From the cell containing the given text, extract its center point as (X, Y) coordinate. 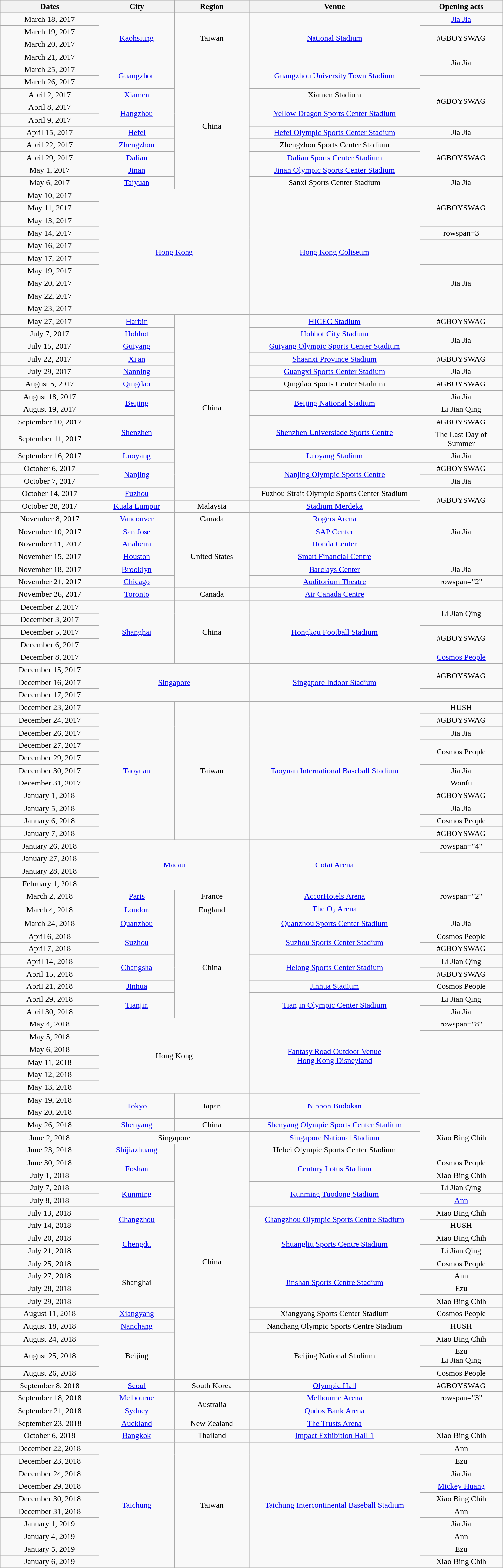
December 31, 2017 (50, 783)
Taiyuan (137, 183)
December 29, 2017 (50, 758)
Opening acts (461, 7)
February 1, 2018 (50, 884)
May 22, 2017 (50, 296)
May 19, 2018 (50, 1100)
Fuzhou Strait Olympic Sports Center Stadium (335, 494)
Yellow Dragon Sports Center Stadium (335, 113)
Melbourne (137, 1398)
December 16, 2017 (50, 682)
July 7, 2018 (50, 1188)
Quanzhou Sports Center Stadium (335, 924)
May 6, 2018 (50, 1049)
January 6, 2018 (50, 821)
September 16, 2017 (50, 456)
Shenzhen Universiade Sports Centre (335, 432)
August 26, 2018 (50, 1373)
Xiamen Stadium (335, 95)
December 22, 2018 (50, 1448)
Auditorium Theatre (335, 582)
December 29, 2018 (50, 1486)
The O2 Arena (335, 910)
May 12, 2018 (50, 1074)
Anaheim (137, 544)
San Jose (137, 531)
July 1, 2018 (50, 1175)
Xi'an (137, 359)
March 2, 2018 (50, 896)
March 26, 2017 (50, 82)
Fantasy Road Outdoor VenueHong Kong Disneyland (335, 1056)
December 27, 2017 (50, 745)
July 22, 2017 (50, 359)
rowspan="3" (461, 1398)
December 26, 2017 (50, 733)
October 6, 2017 (50, 468)
Vancouver (137, 519)
May 1, 2017 (50, 170)
Shenzhen (137, 432)
City (137, 7)
Shaanxi Province Stadium (335, 359)
November 21, 2017 (50, 582)
July 15, 2017 (50, 346)
Hebei Olympic Sports Center Stadium (335, 1150)
Xiamen (137, 95)
January 5, 2019 (50, 1549)
April 9, 2017 (50, 120)
December 15, 2017 (50, 670)
Helong Sports Center Stadium (335, 968)
France (212, 896)
August 24, 2018 (50, 1339)
New Zealand (212, 1423)
United States (212, 556)
Kunming (137, 1194)
June 23, 2018 (50, 1150)
Qingdao Sports Center Stadium (335, 384)
January 5, 2018 (50, 808)
Hong Kong Coliseum (335, 252)
Guiyang Olympic Sports Center Stadium (335, 346)
May 6, 2017 (50, 183)
Shuangliu Sports Centre Stadium (335, 1244)
Shenyang (137, 1125)
Stadium Merdeka (335, 506)
January 4, 2019 (50, 1537)
Singapore Indoor Stadium (335, 682)
Dates (50, 7)
Suzhou (137, 943)
Guangzhou University Town Stadium (335, 76)
Japan (212, 1106)
Melbourne Arena (335, 1398)
Wonfu (461, 783)
The Last Day of Summer (461, 439)
September 21, 2018 (50, 1411)
May 23, 2017 (50, 308)
Region (212, 7)
Quanzhou (137, 924)
July 13, 2018 (50, 1213)
Shenyang Olympic Sports Center Stadium (335, 1125)
Rogers Arena (335, 519)
May 26, 2018 (50, 1125)
Houston (137, 556)
Bangkok (137, 1436)
The Trusts Arena (335, 1423)
EzuLi Jian Qing (461, 1356)
May 27, 2017 (50, 321)
Sydney (137, 1411)
Auckland (137, 1423)
Taichung (137, 1505)
January 28, 2018 (50, 871)
Qingdao (137, 384)
Nanning (137, 372)
Kunming Tuodong Stadium (335, 1194)
December 8, 2017 (50, 657)
January 1, 2018 (50, 796)
May 20, 2018 (50, 1112)
Australia (212, 1404)
July 28, 2018 (50, 1288)
December 23, 2018 (50, 1461)
Kuala Lumpur (137, 506)
Jinan (137, 170)
Hefei Olympic Sports Center Stadium (335, 132)
December 24, 2017 (50, 720)
December 17, 2017 (50, 695)
SAP Center (335, 531)
November 15, 2017 (50, 556)
March 20, 2017 (50, 44)
Nanchang Olympic Sports Centre Stadium (335, 1326)
June 30, 2018 (50, 1163)
Luoyang (137, 456)
March 18, 2017 (50, 19)
Tokyo (137, 1106)
May 20, 2017 (50, 283)
Dalian Sports Center Stadium (335, 158)
AccorHotels Arena (335, 896)
April 29, 2018 (50, 999)
Dalian (137, 158)
Century Lotus Stadium (335, 1169)
Fuzhou (137, 494)
Olympic Hall (335, 1386)
July 27, 2018 (50, 1276)
Zhengzhou Sports Center Stadium (335, 145)
May 11, 2017 (50, 208)
Guangzhou (137, 76)
Xiangyang (137, 1313)
November 18, 2017 (50, 569)
Hefei (137, 132)
July 14, 2018 (50, 1226)
April 15, 2017 (50, 132)
April 6, 2018 (50, 936)
September 18, 2018 (50, 1398)
April 29, 2017 (50, 158)
May 13, 2018 (50, 1087)
Changsha (137, 968)
March 19, 2017 (50, 32)
National Stadium (335, 38)
November 8, 2017 (50, 519)
April 22, 2017 (50, 145)
Jinhua Stadium (335, 986)
Changzhou (137, 1219)
April 30, 2018 (50, 1012)
Chengdu (137, 1244)
May 4, 2018 (50, 1024)
October 7, 2017 (50, 481)
Thailand (212, 1436)
April 7, 2018 (50, 949)
December 30, 2018 (50, 1499)
Shijiazhuang (137, 1150)
July 21, 2018 (50, 1251)
December 6, 2017 (50, 645)
July 7, 2017 (50, 334)
October 6, 2018 (50, 1436)
Nanchang (137, 1326)
Hohhot City Stadium (335, 334)
November 26, 2017 (50, 594)
Tianjin (137, 1005)
September 23, 2018 (50, 1423)
Air Canada Centre (335, 594)
August 11, 2018 (50, 1313)
March 21, 2017 (50, 57)
October 14, 2017 (50, 494)
December 24, 2018 (50, 1473)
Tianjin Olympic Center Stadium (335, 1005)
South Korea (212, 1386)
May 5, 2018 (50, 1037)
Sanxi Sports Center Stadium (335, 183)
Luoyang Stadium (335, 456)
England (212, 910)
Barclays Center (335, 569)
Xiangyang Sports Center Stadium (335, 1313)
January 27, 2018 (50, 859)
August 18, 2018 (50, 1326)
Jinhua (137, 986)
Jinshan Sports Centre Stadium (335, 1282)
December 3, 2017 (50, 620)
Harbin (137, 321)
March 25, 2017 (50, 69)
September 10, 2017 (50, 422)
Macau (174, 865)
Suzhou Sports Center Stadium (335, 943)
August 25, 2018 (50, 1356)
Toronto (137, 594)
September 11, 2017 (50, 439)
January 1, 2019 (50, 1524)
Hangzhou (137, 113)
December 31, 2018 (50, 1511)
rowspan="8" (461, 1024)
June 2, 2018 (50, 1138)
July 8, 2018 (50, 1200)
May 13, 2017 (50, 221)
Cotai Arena (335, 865)
Nippon Budokan (335, 1106)
April 21, 2018 (50, 986)
December 5, 2017 (50, 632)
December 30, 2017 (50, 771)
May 10, 2017 (50, 195)
May 17, 2017 (50, 258)
January 26, 2018 (50, 846)
Hongkou Football Stadium (335, 632)
November 10, 2017 (50, 531)
Zhengzhou (137, 145)
Guiyang (137, 346)
Venue (335, 7)
July 29, 2018 (50, 1301)
April 15, 2018 (50, 974)
Changzhou Olympic Sports Centre Stadium (335, 1219)
July 25, 2018 (50, 1263)
Honda Center (335, 544)
rowspan="4" (461, 846)
August 18, 2017 (50, 397)
rowspan=3 (461, 233)
December 2, 2017 (50, 607)
Nanjing Olympic Sports Centre (335, 475)
Paris (137, 896)
Kaohsiung (137, 38)
April 2, 2017 (50, 95)
Hohhot (137, 334)
Nanjing (137, 475)
March 4, 2018 (50, 910)
Brooklyn (137, 569)
Seoul (137, 1386)
Chicago (137, 582)
April 8, 2017 (50, 107)
November 11, 2017 (50, 544)
HICEC Stadium (335, 321)
August 5, 2017 (50, 384)
Smart Financial Centre (335, 556)
July 29, 2017 (50, 372)
May 14, 2017 (50, 233)
September 8, 2018 (50, 1386)
May 11, 2018 (50, 1062)
London (137, 910)
April 14, 2018 (50, 961)
May 19, 2017 (50, 271)
Singapore National Stadium (335, 1138)
Malaysia (212, 506)
Qudos Bank Arena (335, 1411)
Mickey Huang (461, 1486)
January 7, 2018 (50, 833)
Taoyuan (137, 770)
January 6, 2019 (50, 1562)
July 20, 2018 (50, 1238)
August 19, 2017 (50, 409)
March 24, 2018 (50, 924)
December 23, 2017 (50, 707)
Impact Exhibition Hall 1 (335, 1436)
October 28, 2017 (50, 506)
Taichung Intercontinental Baseball Stadium (335, 1505)
Guangxi Sports Center Stadium (335, 372)
Taoyuan International Baseball Stadium (335, 770)
May 16, 2017 (50, 246)
Foshan (137, 1169)
Jinan Olympic Sports Center Stadium (335, 170)
